Return the (x, y) coordinate for the center point of the cell that contains the specified text.  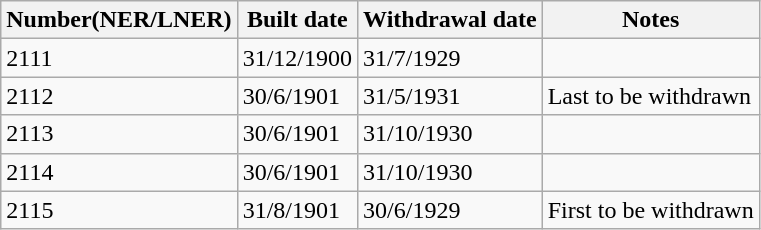
2114 (119, 172)
2113 (119, 134)
2115 (119, 210)
Withdrawal date (450, 20)
31/8/1901 (297, 210)
Notes (650, 20)
2112 (119, 96)
31/12/1900 (297, 58)
First to be withdrawn (650, 210)
31/7/1929 (450, 58)
2111 (119, 58)
Built date (297, 20)
30/6/1929 (450, 210)
31/5/1931 (450, 96)
Number(NER/LNER) (119, 20)
Last to be withdrawn (650, 96)
